Pinpoint the cell where the given text exists, returning its (X, Y) midpoint coordinate. 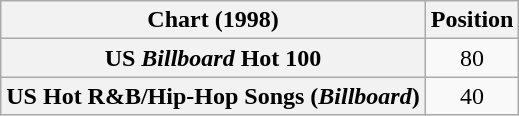
Chart (1998) (213, 20)
US Billboard Hot 100 (213, 58)
40 (472, 96)
Position (472, 20)
US Hot R&B/Hip-Hop Songs (Billboard) (213, 96)
80 (472, 58)
